Locate the cell with the specified text and output its (x, y) center coordinate. 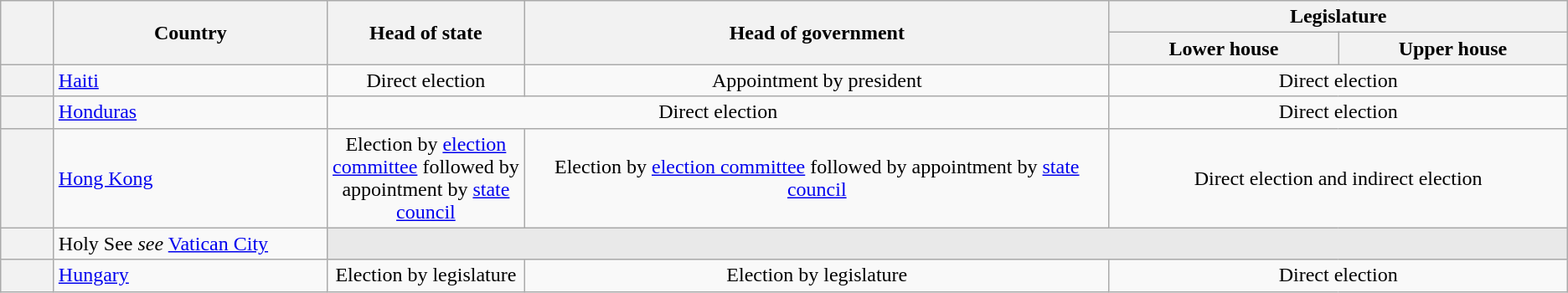
Head of government (817, 33)
Hungary (190, 275)
Lower house (1224, 49)
Head of state (426, 33)
Upper house (1453, 49)
Haiti (190, 80)
Legislature (1338, 17)
Honduras (190, 112)
Holy See see Vatican City (190, 244)
Direct election and indirect election (1338, 177)
Appointment by president (817, 80)
Country (190, 33)
Hong Kong (190, 177)
